Output the (x, y) coordinate of the center of the cell containing the given text.  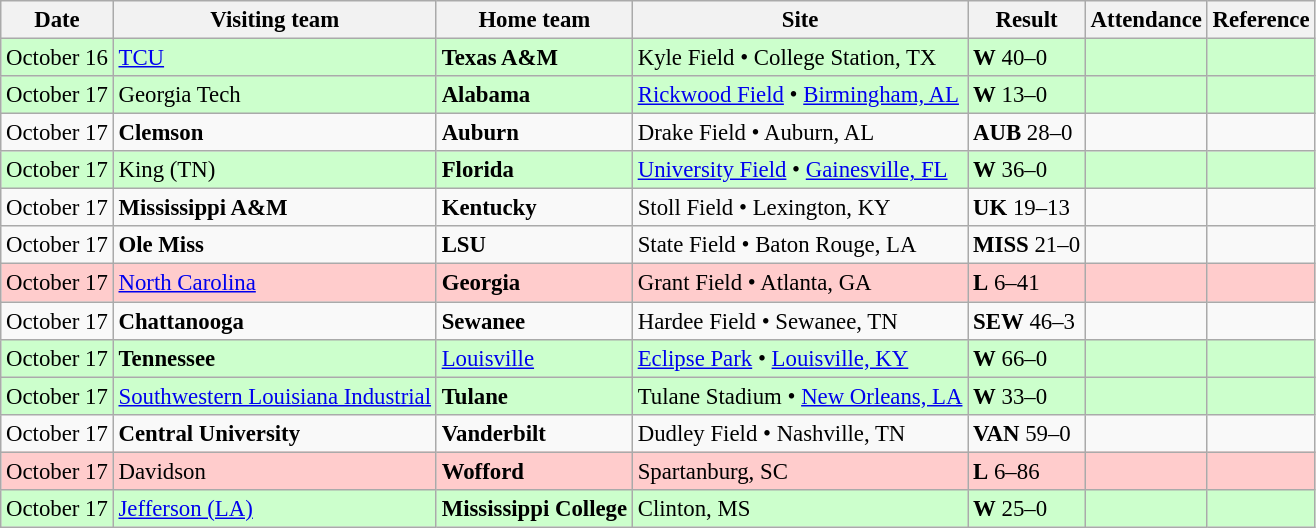
Result (1027, 20)
LSU (534, 245)
Mississippi A&M (274, 208)
Eclipse Park • Louisville, KY (800, 358)
Clemson (274, 133)
SEW 46–3 (1027, 321)
Dudley Field • Nashville, TN (800, 433)
Reference (1261, 20)
W 36–0 (1027, 170)
L 6–41 (1027, 283)
L 6–86 (1027, 471)
Mississippi College (534, 509)
Tulane (534, 396)
Tennessee (274, 358)
Vanderbilt (534, 433)
Site (800, 20)
VAN 59–0 (1027, 433)
Davidson (274, 471)
W 25–0 (1027, 509)
North Carolina (274, 283)
Stoll Field • Lexington, KY (800, 208)
Georgia Tech (274, 95)
Jefferson (LA) (274, 509)
Rickwood Field • Birmingham, AL (800, 95)
Chattanooga (274, 321)
UK 19–13 (1027, 208)
Sewanee (534, 321)
Kyle Field • College Station, TX (800, 58)
State Field • Baton Rouge, LA (800, 245)
TCU (274, 58)
Visiting team (274, 20)
W 66–0 (1027, 358)
Southwestern Louisiana Industrial (274, 396)
Texas A&M (534, 58)
Alabama (534, 95)
Wofford (534, 471)
Drake Field • Auburn, AL (800, 133)
October 16 (57, 58)
Georgia (534, 283)
Grant Field • Atlanta, GA (800, 283)
Home team (534, 20)
Ole Miss (274, 245)
Florida (534, 170)
Central University (274, 433)
AUB 28–0 (1027, 133)
University Field • Gainesville, FL (800, 170)
King (TN) (274, 170)
Louisville (534, 358)
Clinton, MS (800, 509)
MISS 21–0 (1027, 245)
Tulane Stadium • New Orleans, LA (800, 396)
W 40–0 (1027, 58)
W 33–0 (1027, 396)
Date (57, 20)
W 13–0 (1027, 95)
Auburn (534, 133)
Attendance (1146, 20)
Hardee Field • Sewanee, TN (800, 321)
Kentucky (534, 208)
Spartanburg, SC (800, 471)
